Return the (X, Y) coordinate for the center point of the cell that contains the specified text.  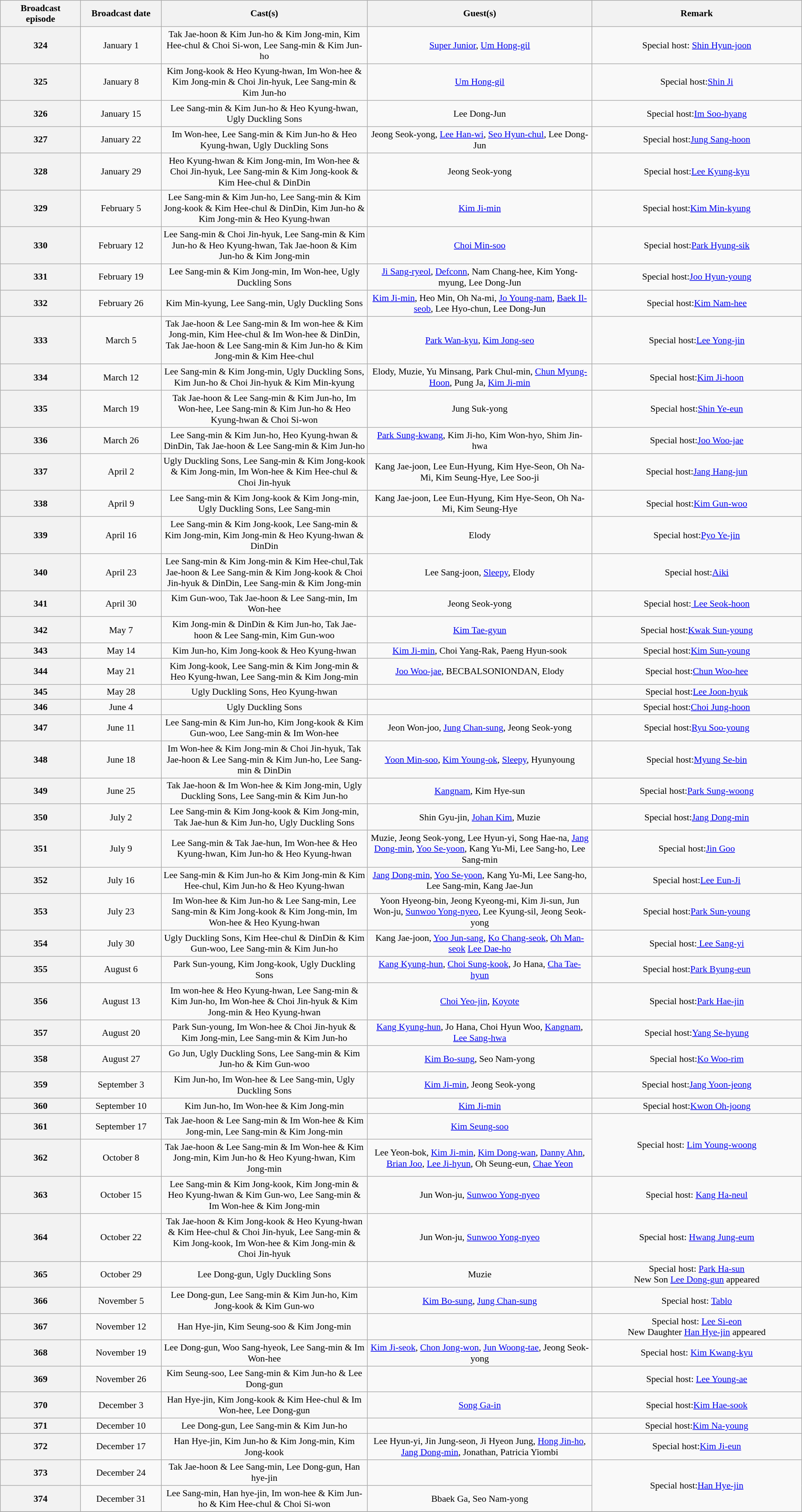
360 (41, 1106)
March 5 (121, 340)
Special host: Lee Si-eon New Daughter Han Hye-jin appeared (697, 1327)
356 (41, 1001)
Special host:Pyo Ye-jin (697, 535)
December 17 (121, 1447)
338 (41, 504)
330 (41, 245)
331 (41, 277)
Joo Woo-jae, BECBALSONIONDAN, Elody (480, 671)
367 (41, 1327)
352 (41, 881)
355 (41, 970)
Lee Sang-min & Kim Jun-ho, Lee Sang-min & Kim Jong-kook & Kim Hee-chul & DinDin, Kim Jun-ho & Kim Jong-min & Heo Kyung-hwan (264, 209)
Super Junior, Um Hong-gil (480, 45)
October 15 (121, 1195)
Go Jun, Ugly Duckling Sons, Lee Sang-min & Kim Jun-ho & Kim Gun-woo (264, 1059)
Special host:Aiki (697, 572)
Special host:Choi Jung-hoon (697, 707)
351 (41, 849)
343 (41, 651)
Shin Gyu-jin, Johan Kim, Muzie (480, 817)
Lee Dong-gun, Ugly Duckling Sons (264, 1275)
Lee Sang-min & Kim Jun-ho, Kim Jong-kook & Kim Gun-woo, Lee Sang-min & Im Won-hee (264, 728)
Special host:Myung Se-bin (697, 759)
Lee Sang-min & Kim Jong-kook, Lee Sang-min & Kim Jong-min, Kim Jong-min & Heo Kyung-hwan & DinDin (264, 535)
Kim Tae-gyun (480, 630)
363 (41, 1195)
June 4 (121, 707)
Special host:Lee Kyung-kyu (697, 172)
Lee Sang-min & Kim Jong-min, Ugly Duckling Sons, Kim Jun-ho & Choi Jin-hyuk & Kim Min-kyung (264, 377)
332 (41, 304)
Im won-hee & Heo Kyung-hwan, Lee Sang-min & Kim Jun-ho, Im Won-hee & Choi Jin-hyuk & Kim Jong-min & Heo Kyung-hwan (264, 1001)
Im Won-hee & Kim Jun-ho & Lee Sang-min, Lee Sang-min & Kim Jong-kook & Kim Jong-min, Im Won-hee & Heo Kyung-hwan (264, 912)
374 (41, 1499)
Special host:Lee Joon-hyuk (697, 692)
Han Hye-jin, Kim Seung-soo & Kim Jong-min (264, 1327)
Special host:Kim Sun-young (697, 651)
Special host: Park Ha-sun New Son Lee Dong-gun appeared (697, 1275)
Kim Ji-seok, Chon Jong-won, Jun Woong-tae, Jeong Seok-yong (480, 1353)
Special host:Kim Ji-eun (697, 1447)
Special host:Shin Ji (697, 82)
Special host:Joo Hyun-young (697, 277)
Kim Ji-min, Heo Min, Oh Na-mi, Jo Young-nam, Baek Il-seob, Lee Hyo-chun, Lee Dong-Jun (480, 304)
Special host:Jin Goo (697, 849)
Kim Bo-sung, Jung Chan-sung (480, 1300)
May 21 (121, 671)
348 (41, 759)
Lee Sang-min & Choi Jin-hyuk, Lee Sang-min & Kim Jun-ho & Heo Kyung-hwan, Tak Jae-hoon & Kim Jun-ho & Kim Jong-min (264, 245)
Lee Sang-min & Kim Jong-kook, Kim Jong-min & Heo Kyung-hwan & Kim Gun-wo, Lee Sang-min & Im Won-hee & Kim Jong-min (264, 1195)
Im Won-hee & Kim Jong-min & Choi Jin-hyuk, Tak Jae-hoon & Lee Sang-min & Kim Jun-ho, Lee Sang-min & DinDin (264, 759)
October 22 (121, 1238)
Lee Sang-min & Kim Jong-min & Kim Hee-chul,Tak Jae-hoon & Lee Sang-min & Kim Jong-kook & Choi Jin-hyuk & DinDin, Lee Sang-min & Kim Jong-min (264, 572)
Special host:Jang Yoon-jeong (697, 1085)
Special host:Im Soo-hyang (697, 114)
Special host:Park Sung-woong (697, 791)
359 (41, 1085)
September 10 (121, 1106)
Tak Jae-hoon & Im Won-hee & Kim Jong-min, Ugly Duckling Sons, Lee Sang-min & Kim Jun-ho (264, 791)
Special host:Park Hyung-sik (697, 245)
327 (41, 140)
June 25 (121, 791)
Kang Kyung-hun, Jo Hana, Choi Hyun Woo, Kangnam, Lee Sang-hwa (480, 1033)
July 2 (121, 817)
March 26 (121, 440)
Special host:Lee Eun-Ji (697, 881)
April 30 (121, 604)
Choi Yeo-jin, Koyote (480, 1001)
Park Sun-young, Im Won-hee & Choi Jin-hyuk & Kim Jong-min, Lee Sang-min & Kim Jun-ho (264, 1033)
June 11 (121, 728)
368 (41, 1353)
Kim Ji-min, Jeong Seok-yong (480, 1085)
Jang Dong-min, Yoo Se-yoon, Kang Yu-Mi, Lee Sang-ho, Lee Sang-min, Kang Jae-Jun (480, 881)
June 18 (121, 759)
January 22 (121, 140)
Ji Sang-ryeol, Defconn, Nam Chang-hee, Kim Yong-myung, Lee Dong-Jun (480, 277)
354 (41, 944)
Muzie (480, 1275)
Special host:Shin Ye-eun (697, 409)
August 13 (121, 1001)
Muzie, Jeong Seok-yong, Lee Hyun-yi, Song Hae-na, Jang Dong-min, Yoo Se-yoon, Kang Yu-Mi, Lee Sang-ho, Lee Sang-min (480, 849)
November 5 (121, 1300)
Lee Sang-joon, Sleepy, Elody (480, 572)
Yoon Hyeong-bin, Jeong Kyeong-mi, Kim Ji-sun, Jun Won-ju, Sunwoo Yong-nyeo, Lee Kyung-sil, Jeong Seok-yong (480, 912)
325 (41, 82)
Special host: Lee Sang-yi (697, 944)
333 (41, 340)
324 (41, 45)
July 16 (121, 881)
November 12 (121, 1327)
Lee Dong-gun, Lee Sang-min & Kim Jun-ho, Kim Jong-kook & Kim Gun-wo (264, 1300)
Tak Jae-hoon & Lee Sang-min & Im Won-hee & Kim Jong-min, Kim Jun-ho & Heo Kyung-hwan, Kim Jong-min (264, 1158)
February 5 (121, 209)
346 (41, 707)
Special host:Kim Gun-woo (697, 504)
Park Sung-kwang, Kim Ji-ho, Kim Won-hyo, Shim Jin-hwa (480, 440)
Bbaek Ga, Seo Nam-yong (480, 1499)
Special host:Kwak Sun-young (697, 630)
Special host: Tablo (697, 1300)
362 (41, 1158)
Special host:Chun Woo-hee (697, 671)
Tak Jae-hoon & Kim Jong-kook & Heo Kyung-hwan & Kim Hee-chul & Choi Jin-hyuk, Lee Sang-min & Kim Jong-kook, Im Won-hee & Kim Jong-min & Choi Jin-hyuk (264, 1238)
Special host:Ryu Soo-young (697, 728)
Special host: Lee Seok-hoon (697, 604)
Jeong Seok-yong, Lee Han-wi, Seo Hyun-chul, Lee Dong-Jun (480, 140)
April 2 (121, 472)
Elody (480, 535)
347 (41, 728)
Remark (697, 14)
328 (41, 172)
Lee Sang-min & Kim Jong-kook & Kim Jong-min, Tak Jae-hun & Kim Jun-ho, Ugly Duckling Sons (264, 817)
Kim Jong-min & DinDin & Kim Jun-ho, Tak Jae-hoon & Lee Sang-min, Kim Gun-woo (264, 630)
Special host:Kim Ji-hoon (697, 377)
339 (41, 535)
April 23 (121, 572)
Special host:Jung Sang-hoon (697, 140)
Special host:Kim Nam-hee (697, 304)
January 8 (121, 82)
May 14 (121, 651)
Kim Bo-sung, Seo Nam-yong (480, 1059)
May 28 (121, 692)
342 (41, 630)
Jung Suk-yong (480, 409)
Lee Yeon-bok, Kim Ji-min, Kim Dong-wan, Danny Ahn, Brian Joo, Lee Ji-hyun, Oh Seung-eun, Chae Yeon (480, 1158)
Kim Ji-min, Choi Yang-Rak, Paeng Hyun-sook (480, 651)
Lee Dong-Jun (480, 114)
Special host: Lee Young-ae (697, 1379)
Yoon Min-soo, Kim Young-ok, Sleepy, Hyunyoung (480, 759)
October 8 (121, 1158)
Kim Jong-kook, Lee Sang-min & Kim Jong-min & Heo Kyung-hwan, Lee Sang-min & Kim Jong-min (264, 671)
350 (41, 817)
369 (41, 1379)
Im Won-hee, Lee Sang-min & Kim Jun-ho & Heo Kyung-hwan, Ugly Duckling Sons (264, 140)
October 29 (121, 1275)
December 31 (121, 1499)
Song Ga-in (480, 1406)
Special host:Kim Hae-sook (697, 1406)
December 3 (121, 1406)
326 (41, 114)
Kim Jun-ho, Kim Jong-kook & Heo Kyung-hwan (264, 651)
Park Sun-young, Kim Jong-kook, Ugly Duckling Sons (264, 970)
Special host:Han Hye-jin (697, 1485)
345 (41, 692)
Kang Kyung-hun, Choi Sung-kook, Jo Hana, Cha Tae-hyun (480, 970)
Special host:Joo Woo-jae (697, 440)
Lee Sang-min & Tak Jae-hun, Im Won-hee & Heo Kyung-hwan, Kim Jun-ho & Heo Kyung-hwan (264, 849)
370 (41, 1406)
Um Hong-gil (480, 82)
Ugly Duckling Sons, Lee Sang-min & Kim Jong-kook & Kim Jong-min, Im Won-hee & Kim Hee-chul & Choi Jin-hyuk (264, 472)
August 27 (121, 1059)
Tak Jae-hoon & Lee Sang-min & Kim Jun-ho, Im Won-hee, Lee Sang-min & Kim Jun-ho & Heo Kyung-hwan & Choi Si-won (264, 409)
Han Hye-jin, Kim Jong-kook & Kim Hee-chul & Im Won-hee, Lee Dong-gun (264, 1406)
Park Wan-kyu, Kim Jong-seo (480, 340)
March 12 (121, 377)
353 (41, 912)
January 15 (121, 114)
341 (41, 604)
Special host:Yang Se-hyung (697, 1033)
Lee Hyun-yi, Jin Jung-seon, Ji Hyeon Jung, Hong Jin-ho, Jang Dong-min, Jonathan, Patricia Yiombi (480, 1447)
Special host: Hwang Jung-eum (697, 1238)
Kim Seung-soo, Lee Sang-min & Kim Jun-ho & Lee Dong-gun (264, 1379)
Kim Seung-soo (480, 1126)
Kim Gun-woo, Tak Jae-hoon & Lee Sang-min, Im Won-hee (264, 604)
Special host:Kim Min-kyung (697, 209)
Tak Jae-hoon & Kim Jun-ho & Kim Jong-min, Kim Hee-chul & Choi Si-won, Lee Sang-min & Kim Jun-ho (264, 45)
329 (41, 209)
349 (41, 791)
Special host:Kwon Oh-joong (697, 1106)
365 (41, 1275)
September 3 (121, 1085)
Special host:Ko Woo-rim (697, 1059)
Lee Sang-min & Kim Jong-min, Im Won-hee, Ugly Duckling Sons (264, 277)
February 26 (121, 304)
Special host: Kang Ha-neul (697, 1195)
December 24 (121, 1472)
Cast(s) (264, 14)
Kang Jae-joon, Yoo Jun-sang, Ko Chang-seok, Oh Man-seok Lee Dae-ho (480, 944)
Elody, Muzie, Yu Minsang, Park Chul-min, Chun Myung-Hoon, Pung Ja, Kim Ji-min (480, 377)
Lee Sang-min & Kim Jun-ho, Heo Kyung-hwan & DinDin, Tak Jae-hoon & Lee Sang-min & Kim Jun-ho (264, 440)
Choi Min-soo (480, 245)
Kang Jae-joon, Lee Eun-Hyung, Kim Hye-Seon, Oh Na-Mi, Kim Seung-Hye, Lee Soo-ji (480, 472)
January 29 (121, 172)
Lee Dong-gun, Lee Sang-min & Kim Jun-ho (264, 1426)
Special host: Shin Hyun-joon (697, 45)
335 (41, 409)
Han Hye-jin, Kim Jun-ho & Kim Jong-min, Kim Jong-kook (264, 1447)
336 (41, 440)
November 19 (121, 1353)
364 (41, 1238)
Heo Kyung-hwan & Kim Jong-min, Im Won-hee & Choi Jin-hyuk, Lee Sang-min & Kim Jong-kook & Kim Hee-chul & DinDin (264, 172)
Special host:Park Hae-jin (697, 1001)
Tak Jae-hoon & Lee Sang-min & Im Won-hee & Kim Jong-min, Lee Sang-min & Kim Jong-min (264, 1126)
Lee Sang-min & Kim Jong-kook & Kim Jong-min, Ugly Duckling Sons, Lee Sang-min (264, 504)
358 (41, 1059)
March 19 (121, 409)
Kim Jun-ho, Im Won-hee & Kim Jong-min (264, 1106)
Ugly Duckling Sons, Kim Hee-chul & DinDin & Kim Gun-woo, Lee Sang-min & Kim Jun-ho (264, 944)
Broadcastepisode (41, 14)
Lee Sang-min, Han hye-jin, Im won-hee & Kim Jun-ho & Kim Hee-chul & Choi Si-won (264, 1499)
Tak Jae-hoon & Lee Sang-min, Lee Dong-gun, Han hye-jin (264, 1472)
Lee Sang-min & Kim Jun-ho & Heo Kyung-hwan, Ugly Duckling Sons (264, 114)
Special host:Kim Na-young (697, 1426)
May 7 (121, 630)
September 17 (121, 1126)
Kim Jong-kook & Heo Kyung-hwan, Im Won-hee & Kim Jong-min & Choi Jin-hyuk, Lee Sang-min & Kim Jun-ho (264, 82)
Special host:Jang Hang-jun (697, 472)
Ugly Duckling Sons, Heo Kyung-hwan (264, 692)
Kangnam, Kim Hye-sun (480, 791)
371 (41, 1426)
April 16 (121, 535)
November 26 (121, 1379)
Broadcast date (121, 14)
Special host:Jang Dong-min (697, 817)
January 1 (121, 45)
Kim Min-kyung, Lee Sang-min, Ugly Duckling Sons (264, 304)
July 30 (121, 944)
361 (41, 1126)
Kang Jae-joon, Lee Eun-Hyung, Kim Hye-Seon, Oh Na-Mi, Kim Seung-Hye (480, 504)
357 (41, 1033)
February 12 (121, 245)
366 (41, 1300)
334 (41, 377)
Special host: Kim Kwang-kyu (697, 1353)
344 (41, 671)
Kim Jun-ho, Im Won-hee & Lee Sang-min, Ugly Duckling Sons (264, 1085)
February 19 (121, 277)
337 (41, 472)
August 6 (121, 970)
340 (41, 572)
Special host: Lim Young-woong (697, 1145)
Lee Sang-min & Kim Jun-ho & Kim Jong-min & Kim Hee-chul, Kim Jun-ho & Heo Kyung-hwan (264, 881)
Ugly Duckling Sons (264, 707)
Guest(s) (480, 14)
Special host:Park Byung-eun (697, 970)
373 (41, 1472)
December 10 (121, 1426)
July 23 (121, 912)
April 9 (121, 504)
Jeon Won-joo, Jung Chan-sung, Jeong Seok-yong (480, 728)
August 20 (121, 1033)
Special host:Park Sun-young (697, 912)
Special host:Lee Yong-jin (697, 340)
July 9 (121, 849)
Lee Dong-gun, Woo Sang-hyeok, Lee Sang-min & Im Won-hee (264, 1353)
372 (41, 1447)
